Detect which cell encompasses the target text, then output its [x, y] center coordinate. 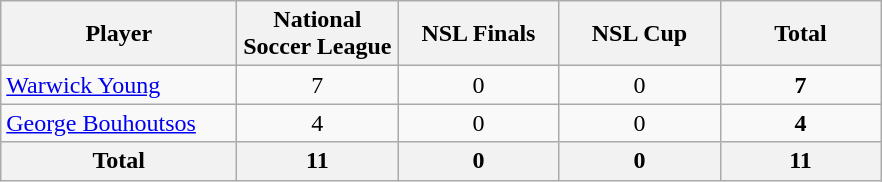
Player [119, 34]
National Soccer League [318, 34]
NSL Finals [478, 34]
NSL Cup [640, 34]
George Bouhoutsos [119, 123]
Warwick Young [119, 85]
